Find where the given text appears and provide that cell's center as [x, y] coordinate. 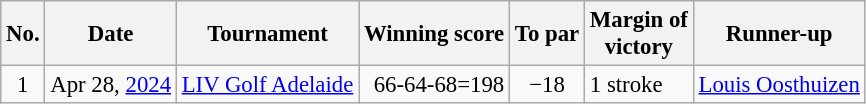
Tournament [267, 34]
Margin ofvictory [640, 34]
1 [23, 85]
Date [110, 34]
−18 [548, 85]
Winning score [434, 34]
Apr 28, 2024 [110, 85]
No. [23, 34]
LIV Golf Adelaide [267, 85]
66-64-68=198 [434, 85]
Louis Oosthuizen [779, 85]
Runner-up [779, 34]
1 stroke [640, 85]
To par [548, 34]
